Provide the (X, Y) coordinate of the cell's center where the given text is located.  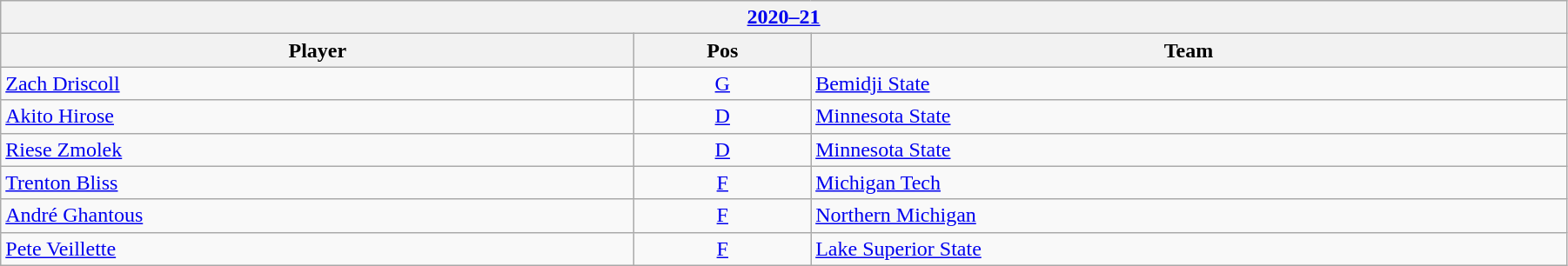
Northern Michigan (1189, 216)
Akito Hirose (318, 116)
G (722, 83)
Pos (722, 50)
Riese Zmolek (318, 150)
Player (318, 50)
2020–21 (784, 17)
Lake Superior State (1189, 249)
Bemidji State (1189, 83)
Team (1189, 50)
Michigan Tech (1189, 183)
Trenton Bliss (318, 183)
André Ghantous (318, 216)
Zach Driscoll (318, 83)
Pete Veillette (318, 249)
